Scan for the cell matching the given text and deliver its (X, Y) coordinate at center. 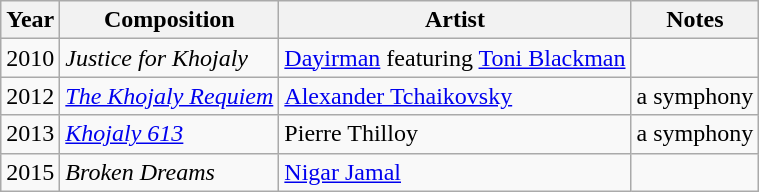
Composition (170, 20)
The Khojaly Requiem (170, 96)
Justice for Khojaly (170, 58)
2013 (30, 134)
Broken Dreams (170, 172)
2012 (30, 96)
Pierre Thilloy (455, 134)
Khojaly 613 (170, 134)
2010 (30, 58)
Artist (455, 20)
Year (30, 20)
Notes (695, 20)
Dayirman featuring Toni Blackman (455, 58)
2015 (30, 172)
Alexander Tchaikovsky (455, 96)
Nigar Jamal (455, 172)
